Capture the cell that displays the provided text and extract its (x, y) central coordinate. 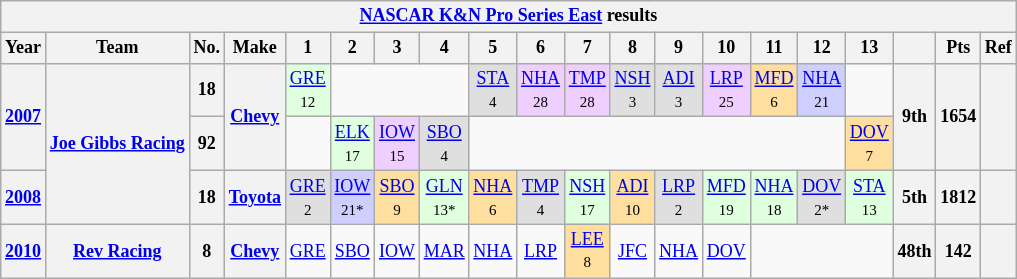
TMP28 (587, 90)
92 (206, 144)
Year (24, 48)
ADI3 (679, 90)
GLN13* (444, 197)
1812 (958, 197)
IOW21* (352, 197)
NSH3 (632, 90)
NHA6 (493, 197)
SBO4 (444, 144)
LRP2 (679, 197)
7 (587, 48)
6 (541, 48)
GRE12 (308, 90)
GRE2 (308, 197)
5 (493, 48)
10 (726, 48)
2010 (24, 251)
1654 (958, 116)
9th (914, 116)
48th (914, 251)
9 (679, 48)
2 (352, 48)
2008 (24, 197)
DOV2* (822, 197)
NHA28 (541, 90)
Joe Gibbs Racing (117, 144)
SBO9 (398, 197)
NHA21 (822, 90)
LRP25 (726, 90)
IOW (398, 251)
5th (914, 197)
11 (774, 48)
4 (444, 48)
DOV7 (870, 144)
13 (870, 48)
Toyota (254, 197)
No. (206, 48)
12 (822, 48)
Rev Racing (117, 251)
NASCAR K&N Pro Series East results (508, 16)
MFD6 (774, 90)
Pts (958, 48)
MFD19 (726, 197)
IOW15 (398, 144)
TMP4 (541, 197)
Team (117, 48)
GRE (308, 251)
JFC (632, 251)
Make (254, 48)
2007 (24, 116)
Ref (999, 48)
MAR (444, 251)
NHA18 (774, 197)
STA13 (870, 197)
NSH17 (587, 197)
LRP (541, 251)
1 (308, 48)
LEE8 (587, 251)
142 (958, 251)
3 (398, 48)
SBO (352, 251)
ELK17 (352, 144)
DOV (726, 251)
STA4 (493, 90)
ADI10 (632, 197)
